Capture the cell that displays the provided text and extract its (x, y) central coordinate. 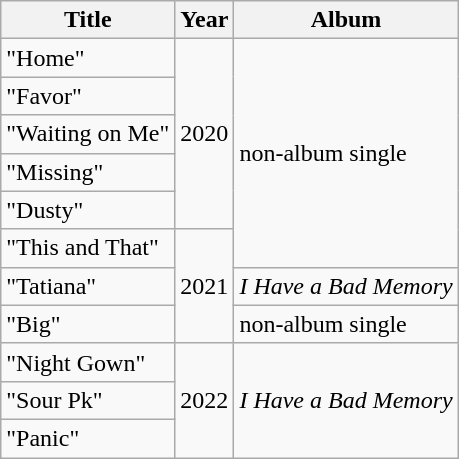
"This and That" (88, 248)
Album (346, 20)
"Big" (88, 324)
2020 (204, 134)
"Home" (88, 58)
2022 (204, 400)
"Night Gown" (88, 362)
"Dusty" (88, 210)
"Tatiana" (88, 286)
2021 (204, 286)
Title (88, 20)
"Favor" (88, 96)
Year (204, 20)
"Sour Pk" (88, 400)
"Missing" (88, 172)
"Waiting on Me" (88, 134)
"Panic" (88, 438)
